Detect which cell encompasses the target text, then output its [X, Y] center coordinate. 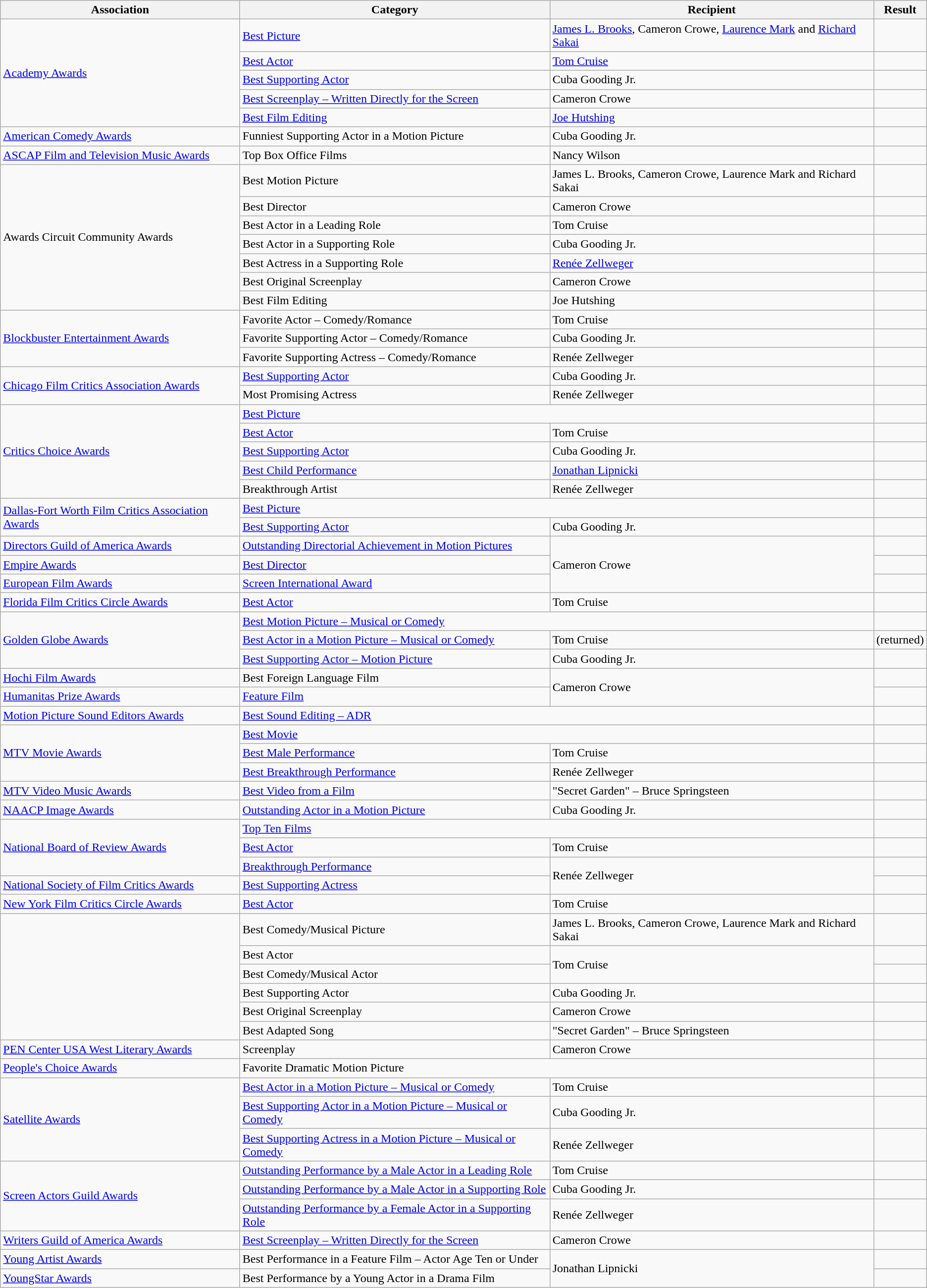
Awards Circuit Community Awards [120, 237]
Best Motion Picture – Musical or Comedy [557, 621]
Outstanding Actor in a Motion Picture [395, 809]
Best Supporting Actress [395, 885]
Best Supporting Actor – Motion Picture [395, 659]
Category [395, 10]
Outstanding Directorial Achievement in Motion Pictures [395, 545]
Top Ten Films [557, 828]
Hochi Film Awards [120, 678]
Best Supporting Actor in a Motion Picture – Musical or Comedy [395, 1113]
Favorite Supporting Actress – Comedy/Romance [395, 357]
MTV Movie Awards [120, 753]
Result [900, 10]
People's Choice Awards [120, 1068]
Breakthrough Artist [395, 489]
Screen Actors Guild Awards [120, 1196]
Nancy Wilson [712, 155]
Dallas-Fort Worth Film Critics Association Awards [120, 517]
Favorite Dramatic Motion Picture [557, 1068]
Motion Picture Sound Editors Awards [120, 715]
Best Male Performance [395, 753]
Best Performance by a Young Actor in a Drama Film [395, 1278]
Directors Guild of America Awards [120, 545]
Florida Film Critics Circle Awards [120, 602]
PEN Center USA West Literary Awards [120, 1049]
National Board of Review Awards [120, 847]
Association [120, 10]
Best Video from a Film [395, 791]
Best Performance in a Feature Film – Actor Age Ten or Under [395, 1259]
Favorite Supporting Actor – Comedy/Romance [395, 338]
Chicago Film Critics Association Awards [120, 385]
NAACP Image Awards [120, 809]
Feature Film [395, 697]
Best Comedy/Musical Actor [395, 974]
MTV Video Music Awards [120, 791]
Screen International Award [395, 584]
Funniest Supporting Actor in a Motion Picture [395, 136]
(returned) [900, 640]
European Film Awards [120, 584]
Best Supporting Actress in a Motion Picture – Musical or Comedy [395, 1144]
ASCAP Film and Television Music Awards [120, 155]
Best Actress in a Supporting Role [395, 263]
Favorite Actor – Comedy/Romance [395, 320]
Satellite Awards [120, 1119]
Best Foreign Language Film [395, 678]
Best Sound Editing – ADR [557, 715]
National Society of Film Critics Awards [120, 885]
New York Film Critics Circle Awards [120, 904]
Screenplay [395, 1049]
Outstanding Performance by a Male Actor in a Supporting Role [395, 1189]
Best Child Performance [395, 470]
Best Movie [557, 734]
Recipient [712, 10]
Best Actor in a Supporting Role [395, 244]
Empire Awards [120, 564]
YoungStar Awards [120, 1278]
Outstanding Performance by a Male Actor in a Leading Role [395, 1170]
Outstanding Performance by a Female Actor in a Supporting Role [395, 1215]
Best Actor in a Leading Role [395, 225]
Humanitas Prize Awards [120, 697]
Critics Choice Awards [120, 451]
Best Breakthrough Performance [395, 772]
American Comedy Awards [120, 136]
Academy Awards [120, 73]
Best Adapted Song [395, 1030]
Best Motion Picture [395, 180]
Golden Globe Awards [120, 640]
Young Artist Awards [120, 1259]
Writers Guild of America Awards [120, 1240]
Blockbuster Entertainment Awards [120, 338]
Breakthrough Performance [395, 866]
Most Promising Actress [395, 395]
Best Comedy/Musical Picture [395, 929]
Top Box Office Films [395, 155]
